From the cell containing the given text, extract its center point as [x, y] coordinate. 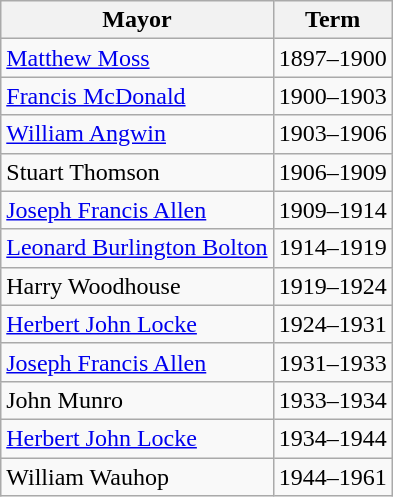
1931–1933 [332, 362]
1933–1934 [332, 400]
Harry Woodhouse [137, 286]
Matthew Moss [137, 58]
1906–1909 [332, 172]
Francis McDonald [137, 96]
1934–1944 [332, 438]
1900–1903 [332, 96]
1944–1961 [332, 477]
1909–1914 [332, 210]
John Munro [137, 400]
1914–1919 [332, 248]
1903–1906 [332, 134]
William Wauhop [137, 477]
1897–1900 [332, 58]
Leonard Burlington Bolton [137, 248]
William Angwin [137, 134]
1924–1931 [332, 324]
Term [332, 20]
Stuart Thomson [137, 172]
1919–1924 [332, 286]
Mayor [137, 20]
